Extract the (X, Y) coordinate from the center of the cell holding the provided text.  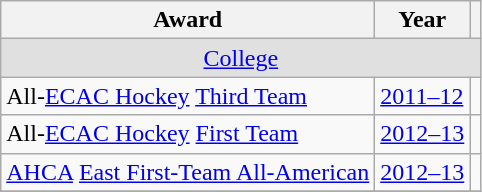
All-ECAC Hockey Third Team (188, 96)
Award (188, 20)
2011–12 (422, 96)
Year (422, 20)
All-ECAC Hockey First Team (188, 134)
College (241, 58)
AHCA East First-Team All-American (188, 172)
